Search for the cell housing the specified text and yield its (X, Y) center coordinate. 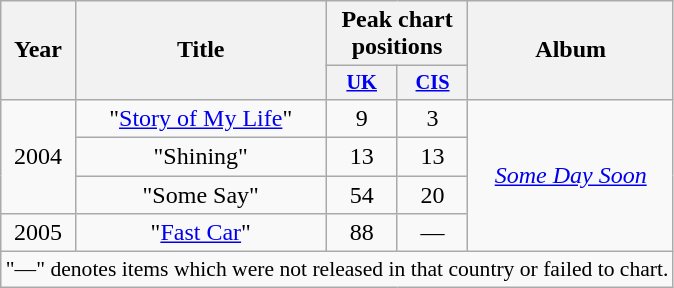
"Fast Car" (200, 233)
"—" denotes items which were not released in that country or failed to chart. (338, 270)
88 (362, 233)
Some Day Soon (571, 175)
"Story of My Life" (200, 118)
3 (432, 118)
Album (571, 50)
54 (362, 195)
"Some Say" (200, 195)
20 (432, 195)
UK (362, 83)
Year (38, 50)
Title (200, 50)
— (432, 233)
2004 (38, 156)
"Shining" (200, 157)
Peak chart positions (397, 34)
CIS (432, 83)
9 (362, 118)
2005 (38, 233)
